Find where the given text appears and provide that cell's center as [x, y] coordinate. 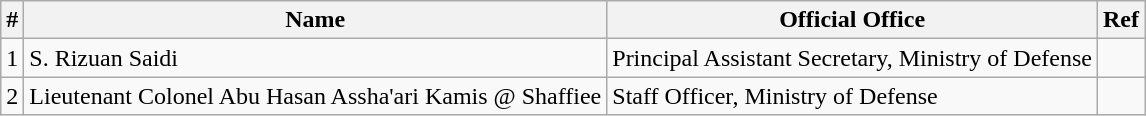
1 [12, 58]
Name [316, 20]
2 [12, 96]
Ref [1120, 20]
Staff Officer, Ministry of Defense [852, 96]
# [12, 20]
Official Office [852, 20]
S. Rizuan Saidi [316, 58]
Lieutenant Colonel Abu Hasan Assha'ari Kamis @ Shaffiee [316, 96]
Principal Assistant Secretary, Ministry of Defense [852, 58]
